Output the (x, y) coordinate of the center of the cell containing the given text.  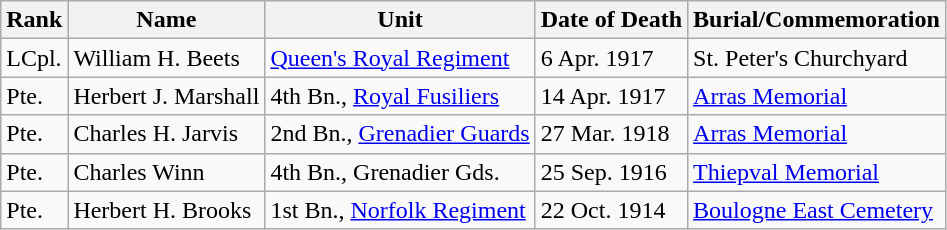
Queen's Royal Regiment (400, 58)
14 Apr. 1917 (611, 96)
LCpl. (34, 58)
22 Oct. 1914 (611, 210)
Unit (400, 20)
Charles Winn (166, 172)
1st Bn., Norfolk Regiment (400, 210)
25 Sep. 1916 (611, 172)
6 Apr. 1917 (611, 58)
Name (166, 20)
2nd Bn., Grenadier Guards (400, 134)
Herbert H. Brooks (166, 210)
St. Peter's Churchyard (817, 58)
Boulogne East Cemetery (817, 210)
4th Bn., Royal Fusiliers (400, 96)
William H. Beets (166, 58)
Rank (34, 20)
Date of Death (611, 20)
Burial/Commemoration (817, 20)
Herbert J. Marshall (166, 96)
Charles H. Jarvis (166, 134)
4th Bn., Grenadier Gds. (400, 172)
27 Mar. 1918 (611, 134)
Thiepval Memorial (817, 172)
